Search for the cell housing the specified text and yield its [X, Y] center coordinate. 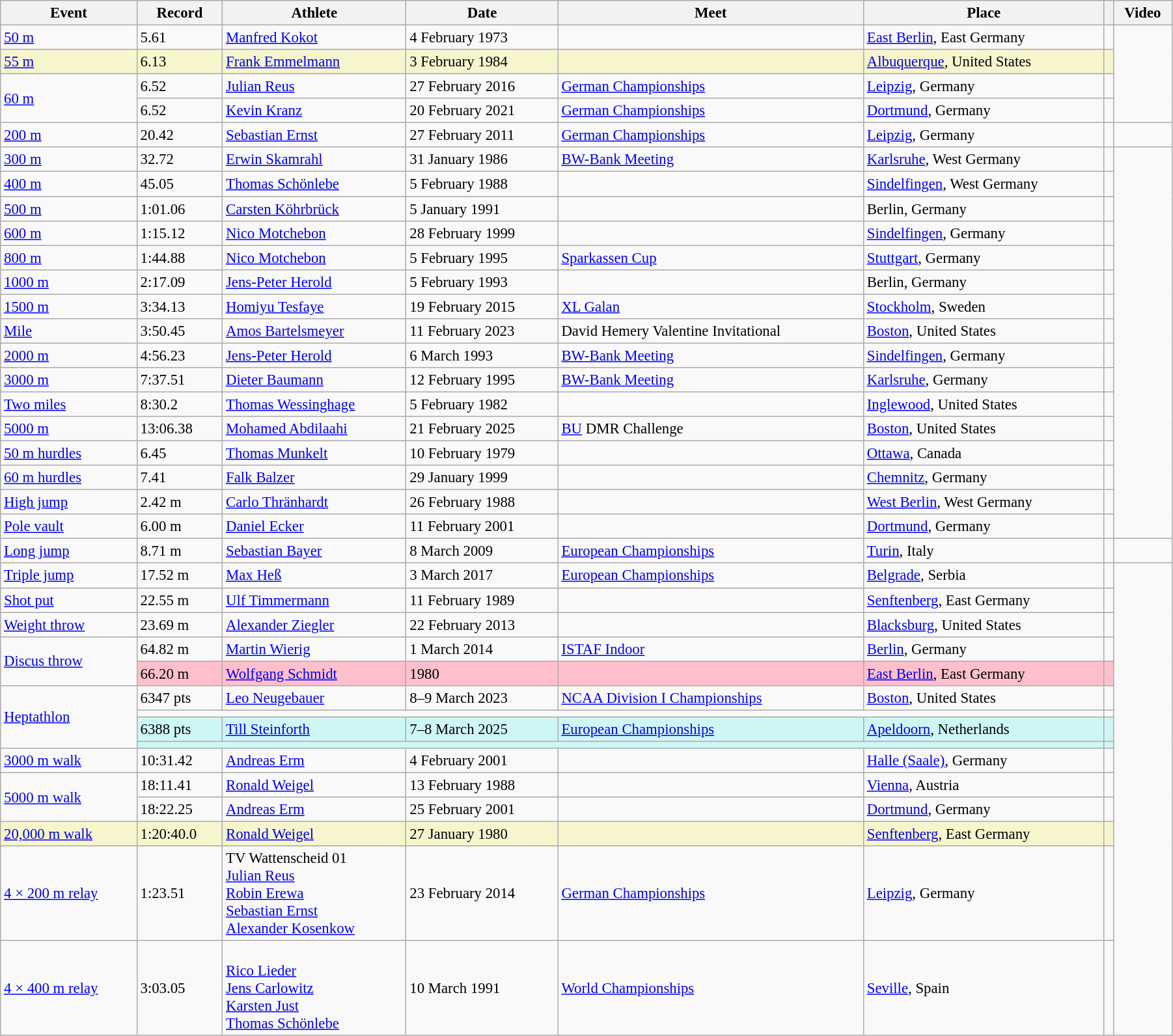
Carlo Thränhardt [314, 502]
13:06.38 [180, 429]
Mohamed Abdilaahi [314, 429]
1:20:40.0 [180, 834]
18:11.41 [180, 785]
Belgrade, Serbia [983, 576]
Sparkassen Cup [711, 258]
600 m [69, 233]
1:01.06 [180, 209]
300 m [69, 159]
Leo Neugebauer [314, 698]
Wolfgang Schmidt [314, 674]
Apeldoorn, Netherlands [983, 729]
11 February 2023 [482, 331]
11 February 2001 [482, 526]
22.55 m [180, 600]
8:30.2 [180, 404]
10:31.42 [180, 761]
23.69 m [180, 625]
Mile [69, 331]
31 January 1986 [482, 159]
World Championships [711, 988]
12 February 1995 [482, 380]
200 m [69, 135]
27 February 2011 [482, 135]
Long jump [69, 551]
6.45 [180, 454]
4 × 200 m relay [69, 893]
2000 m [69, 355]
Daniel Ecker [314, 526]
64.82 m [180, 649]
High jump [69, 502]
Frank Emmelmann [314, 62]
Erwin Skamrahl [314, 159]
800 m [69, 258]
32.72 [180, 159]
Thomas Wessinghage [314, 404]
Triple jump [69, 576]
19 February 2015 [482, 307]
Discus throw [69, 661]
20.42 [180, 135]
10 February 1979 [482, 454]
4 February 2001 [482, 761]
3 February 1984 [482, 62]
50 m [69, 38]
8 March 2009 [482, 551]
Stockholm, Sweden [983, 307]
Vienna, Austria [983, 785]
Falk Balzer [314, 478]
5.61 [180, 38]
5 February 1988 [482, 184]
3 March 2017 [482, 576]
1:23.51 [180, 893]
21 February 2025 [482, 429]
8–9 March 2023 [482, 698]
NCAA Division I Championships [711, 698]
1000 m [69, 282]
27 February 2016 [482, 87]
25 February 2001 [482, 810]
3:50.45 [180, 331]
3000 m walk [69, 761]
7–8 March 2025 [482, 729]
1980 [482, 674]
Amos Bartelsmeyer [314, 331]
4:56.23 [180, 355]
6347 pts [180, 698]
Meet [711, 13]
28 February 1999 [482, 233]
Date [482, 13]
David Hemery Valentine Invitational [711, 331]
5 January 1991 [482, 209]
20,000 m walk [69, 834]
1500 m [69, 307]
Julian Reus [314, 87]
Sebastian Bayer [314, 551]
Dieter Baumann [314, 380]
Max Heß [314, 576]
Video [1142, 13]
Seville, Spain [983, 988]
Place [983, 13]
55 m [69, 62]
TV Wattenscheid 01Julian ReusRobin ErewaSebastian ErnstAlexander Kosenkow [314, 893]
10 March 1991 [482, 988]
50 m hurdles [69, 454]
Event [69, 13]
Pole vault [69, 526]
29 January 1999 [482, 478]
Ottawa, Canada [983, 454]
BU DMR Challenge [711, 429]
Karlsruhe, Germany [983, 380]
4 February 1973 [482, 38]
2:17.09 [180, 282]
Heptathlon [69, 717]
Rico LiederJens CarlowitzKarsten JustThomas Schönlebe [314, 988]
Two miles [69, 404]
5 February 1982 [482, 404]
1:15.12 [180, 233]
Martin Wierig [314, 649]
Stuttgart, Germany [983, 258]
Kevin Kranz [314, 111]
Ulf Timmermann [314, 600]
Alexander Ziegler [314, 625]
Inglewood, United States [983, 404]
2.42 m [180, 502]
60 m [69, 99]
Turin, Italy [983, 551]
ISTAF Indoor [711, 649]
3000 m [69, 380]
3:34.13 [180, 307]
6.13 [180, 62]
26 February 1988 [482, 502]
13 February 1988 [482, 785]
5000 m walk [69, 798]
Shot put [69, 600]
11 February 1989 [482, 600]
Homiyu Tesfaye [314, 307]
6388 pts [180, 729]
7.41 [180, 478]
Thomas Munkelt [314, 454]
66.20 m [180, 674]
27 January 1980 [482, 834]
Athlete [314, 13]
17.52 m [180, 576]
Halle (Saale), Germany [983, 761]
45.05 [180, 184]
22 February 2013 [482, 625]
Sindelfingen, West Germany [983, 184]
5 February 1993 [482, 282]
5000 m [69, 429]
8.71 m [180, 551]
5 February 1995 [482, 258]
3:03.05 [180, 988]
Record [180, 13]
West Berlin, West Germany [983, 502]
60 m hurdles [69, 478]
20 February 2021 [482, 111]
400 m [69, 184]
1 March 2014 [482, 649]
Blacksburg, United States [983, 625]
4 × 400 m relay [69, 988]
Sebastian Ernst [314, 135]
Chemnitz, Germany [983, 478]
23 February 2014 [482, 893]
6.00 m [180, 526]
Manfred Kokot [314, 38]
Thomas Schönlebe [314, 184]
Till Steinforth [314, 729]
6 March 1993 [482, 355]
Carsten Köhrbrück [314, 209]
18:22.25 [180, 810]
Karlsruhe, West Germany [983, 159]
Weight throw [69, 625]
Albuquerque, United States [983, 62]
500 m [69, 209]
XL Galan [711, 307]
7:37.51 [180, 380]
1:44.88 [180, 258]
